Return the [X, Y] coordinate for the center point of the cell that contains the specified text.  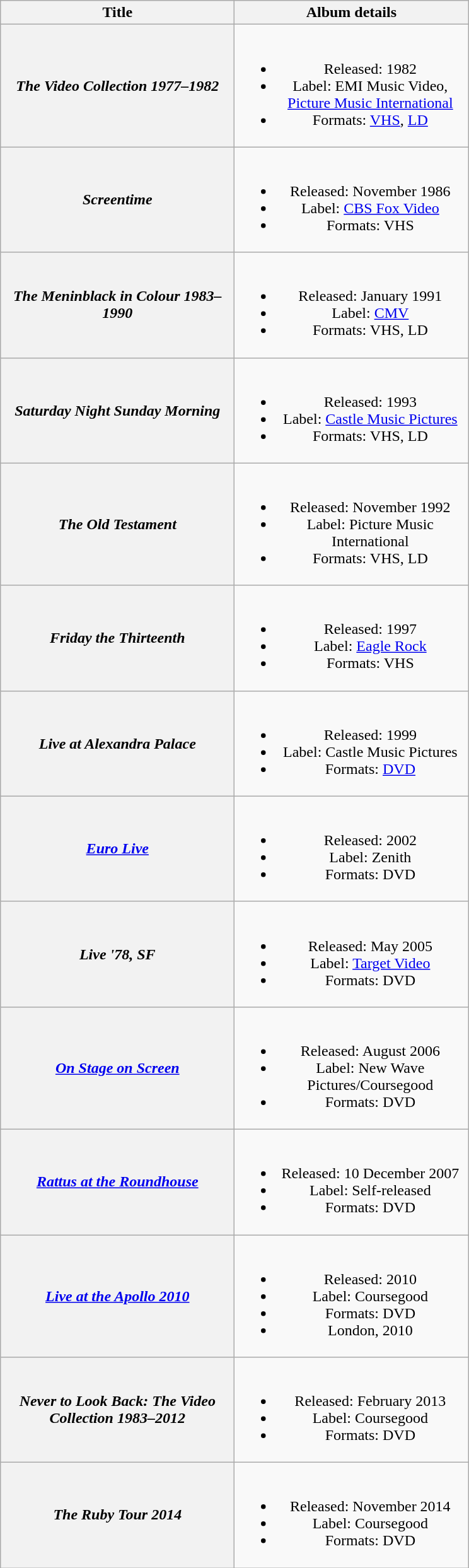
Released: 2010Label: CoursegoodFormats: DVDLondon, 2010 [352, 1296]
Saturday Night Sunday Morning [117, 410]
Never to Look Back: The Video Collection 1983–2012 [117, 1410]
Friday the Thirteenth [117, 638]
The Old Testament [117, 524]
On Stage on Screen [117, 1068]
Released: 1999Label: Castle Music PicturesFormats: DVD [352, 743]
Rattus at the Roundhouse [117, 1182]
The Ruby Tour 2014 [117, 1515]
Released: 10 December 2007Label: Self-releasedFormats: DVD [352, 1182]
Screentime [117, 199]
Released: November 1986Label: CBS Fox VideoFormats: VHS [352, 199]
Released: November 2014Label: CoursegoodFormats: DVD [352, 1515]
Live at Alexandra Palace [117, 743]
The Meninblack in Colour 1983–1990 [117, 305]
Released: 1997Label: Eagle RockFormats: VHS [352, 638]
Live at the Apollo 2010 [117, 1296]
Released: February 2013Label: CoursegoodFormats: DVD [352, 1410]
Live '78, SF [117, 954]
Released: November 1992Label: Picture Music InternationalFormats: VHS, LD [352, 524]
Album details [352, 13]
Released: 1982Label: EMI Music Video, Picture Music InternationalFormats: VHS, LD [352, 86]
Released: 2002Label: ZenithFormats: DVD [352, 849]
Released: January 1991Label: CMVFormats: VHS, LD [352, 305]
Released: August 2006Label: New Wave Pictures/CoursegoodFormats: DVD [352, 1068]
The Video Collection 1977–1982 [117, 86]
Euro Live [117, 849]
Title [117, 13]
Released: 1993Label: Castle Music PicturesFormats: VHS, LD [352, 410]
Released: May 2005Label: Target VideoFormats: DVD [352, 954]
